Pinpoint the cell where the given text exists, returning its (x, y) midpoint coordinate. 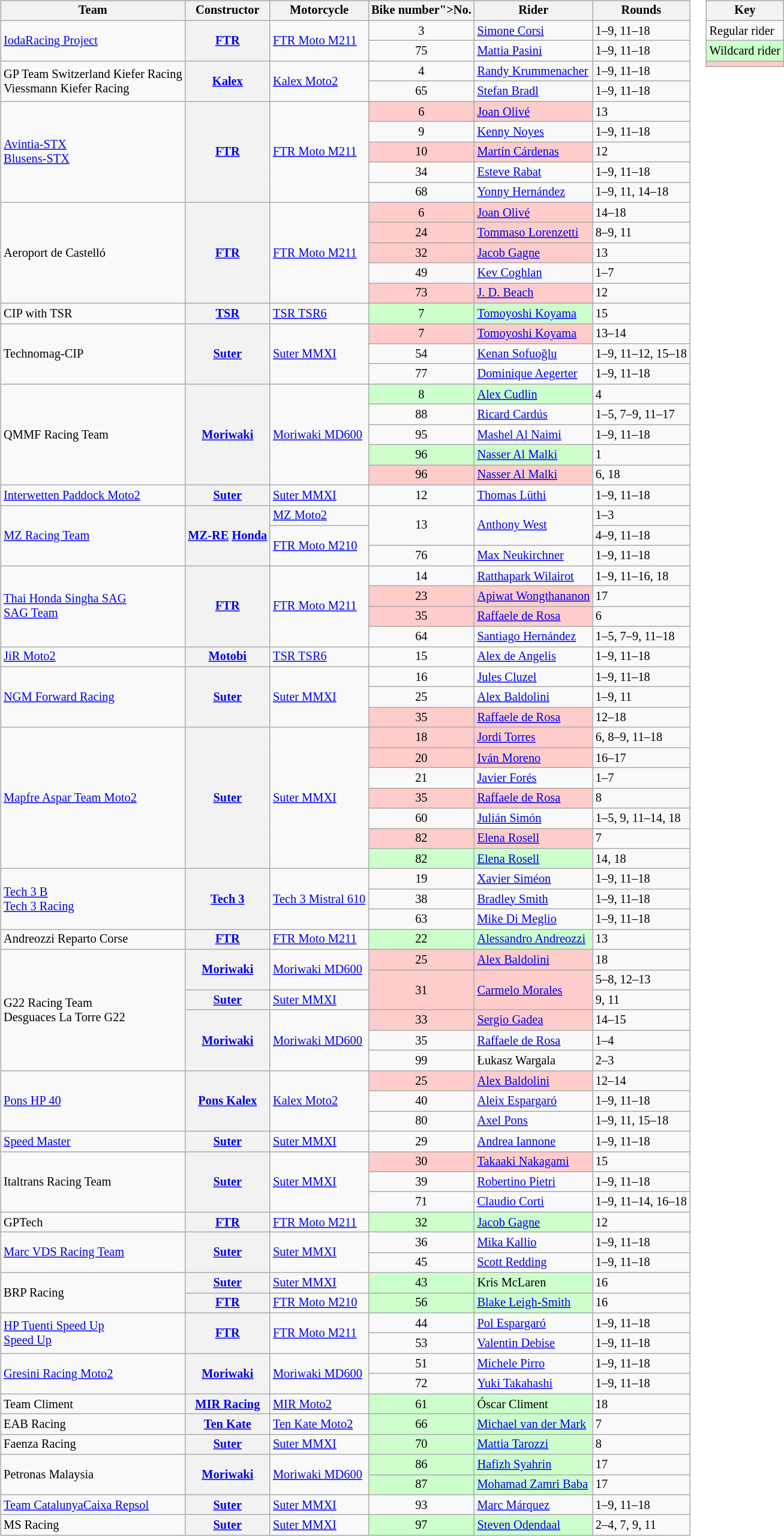
95 (421, 434)
14 (421, 576)
Marc Márquez (534, 1505)
EAB Racing (92, 1424)
40 (421, 1101)
Santiago Hernández (534, 637)
43 (421, 1283)
Claudio Corti (534, 1202)
HP Tuenti Speed UpSpeed Up (92, 1333)
63 (421, 919)
Thomas Lüthi (534, 495)
Wildcard rider (745, 51)
Thai Honda Singha SAGSAG Team (92, 606)
Pons Kalex (227, 1100)
29 (421, 1141)
2–4, 7, 9, 11 (641, 1525)
Faenza Racing (92, 1444)
21 (421, 778)
Sergio Gadea (534, 1020)
Gresini Racing Moto2 (92, 1374)
Michele Pirro (534, 1364)
Randy Krummenacher (534, 71)
Max Neukirchner (534, 556)
BRP Racing (92, 1292)
GP Team Switzerland Kiefer RacingViessmann Kiefer Racing (92, 82)
53 (421, 1343)
Simone Corsi (534, 31)
JiR Moto2 (92, 657)
Dominique Aegerter (534, 374)
61 (421, 1404)
Andreozzi Reparto Corse (92, 940)
Rider (534, 11)
71 (421, 1202)
13–14 (641, 334)
93 (421, 1505)
Motorcycle (319, 11)
Xavier Siméon (534, 879)
Ten Kate (227, 1424)
Kalex (227, 82)
Alex Cudlin (534, 394)
TSR (227, 313)
1–9, 11–16, 18 (641, 576)
1–4 (641, 1040)
1–9, 11, 14–18 (641, 193)
1 (641, 455)
MIR Moto2 (319, 1404)
Hafizh Syahrin (534, 1465)
Mohamad Zamri Baba (534, 1485)
86 (421, 1465)
Javier Forés (534, 778)
Iván Moreno (534, 758)
GPTech (92, 1222)
Axel Pons (534, 1121)
Scott Redding (534, 1262)
9 (421, 132)
MZ-RE Honda (227, 535)
Óscar Climent (534, 1404)
38 (421, 899)
Mapfre Aspar Team Moto2 (92, 798)
49 (421, 273)
51 (421, 1364)
10 (421, 152)
56 (421, 1303)
64 (421, 637)
9, 11 (641, 1000)
Andrea Iannone (534, 1141)
Ten Kate Moto2 (319, 1424)
Valentin Debise (534, 1343)
Pons HP 40 (92, 1100)
Kev Coghlan (534, 273)
Team CatalunyaCaixa Repsol (92, 1505)
G22 Racing TeamDesguaces La Torre G22 (92, 1010)
Michael van der Mark (534, 1424)
Bradley Smith (534, 899)
Constructor (227, 11)
33 (421, 1020)
80 (421, 1121)
Julián Simón (534, 818)
Technomag-CIP (92, 354)
12–18 (641, 718)
Mattia Pasini (534, 51)
Tommaso Lorenzetti (534, 233)
Alessandro Andreozzi (534, 940)
66 (421, 1424)
Bike number">No. (421, 11)
Ratthapark Wilairot (534, 576)
Tech 3 (227, 899)
1–5, 9, 11–14, 18 (641, 818)
1–3 (641, 515)
14–18 (641, 212)
Kris McLaren (534, 1283)
Speed Master (92, 1141)
14, 18 (641, 859)
CIP with TSR (92, 313)
72 (421, 1384)
97 (421, 1525)
Ricard Cardús (534, 415)
70 (421, 1444)
MS Racing (92, 1525)
34 (421, 172)
1–9, 11–14, 16–18 (641, 1202)
1–9, 11 (641, 697)
Pol Espargaró (534, 1323)
Interwetten Paddock Moto2 (92, 495)
J. D. Beach (534, 293)
73 (421, 293)
Mashel Al Naimi (534, 434)
QMMF Racing Team (92, 434)
16–17 (641, 758)
Key (745, 11)
99 (421, 1061)
MIR Racing (227, 1404)
23 (421, 596)
Kenan Sofuoğlu (534, 354)
44 (421, 1323)
Stefan Bradl (534, 91)
Marc VDS Racing Team (92, 1253)
36 (421, 1243)
Martín Cárdenas (534, 152)
68 (421, 193)
Team (92, 11)
MZ Racing Team (92, 535)
Kenny Noyes (534, 132)
Team Climent (92, 1404)
1–9, 11, 15–18 (641, 1121)
Rounds (641, 11)
12–14 (641, 1081)
65 (421, 91)
Blake Leigh-Smith (534, 1303)
75 (421, 51)
5–8, 12–13 (641, 980)
Mika Kallio (534, 1243)
31 (421, 990)
54 (421, 354)
1–5, 7–9, 11–18 (641, 637)
Jules Cluzel (534, 677)
Regular rider (745, 31)
30 (421, 1162)
Petronas Malaysia (92, 1475)
Motobi (227, 657)
Italtrans Racing Team (92, 1182)
Carmelo Morales (534, 990)
Alex de Angelis (534, 657)
Avintia-STXBlusens-STX (92, 152)
Anthony West (534, 526)
Łukasz Wargala (534, 1061)
MZ Moto2 (319, 515)
Aleix Espargaró (534, 1101)
Tech 3 Mistral 610 (319, 899)
Tech 3 BTech 3 Racing (92, 899)
Jordi Torres (534, 737)
IodaRacing Project (92, 41)
3 (421, 31)
88 (421, 415)
Apiwat Wongthananon (534, 596)
NGM Forward Racing (92, 697)
Steven Odendaal (534, 1525)
1–9, 11–12, 15–18 (641, 354)
8–9, 11 (641, 233)
20 (421, 758)
Aeroport de Castelló (92, 253)
87 (421, 1485)
22 (421, 940)
14–15 (641, 1020)
6, 8–9, 11–18 (641, 737)
Mike Di Meglio (534, 919)
6, 18 (641, 475)
45 (421, 1262)
Robertino Pietri (534, 1182)
60 (421, 818)
1–5, 7–9, 11–17 (641, 415)
76 (421, 556)
39 (421, 1182)
19 (421, 879)
4–9, 11–18 (641, 536)
Yuki Takahashi (534, 1384)
Takaaki Nakagami (534, 1162)
Esteve Rabat (534, 172)
Mattia Tarozzi (534, 1444)
2–3 (641, 1061)
Yonny Hernández (534, 193)
24 (421, 233)
77 (421, 374)
